Provide the (X, Y) coordinate of the cell's center where the given text is located.  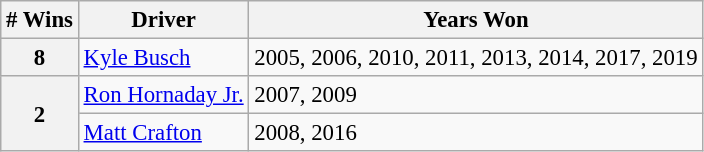
Matt Crafton (164, 133)
8 (40, 58)
2007, 2009 (476, 95)
Kyle Busch (164, 58)
2008, 2016 (476, 133)
Ron Hornaday Jr. (164, 95)
# Wins (40, 20)
2 (40, 114)
Years Won (476, 20)
Driver (164, 20)
2005, 2006, 2010, 2011, 2013, 2014, 2017, 2019 (476, 58)
